Extract the [x, y] coordinate from the center of the cell holding the provided text.  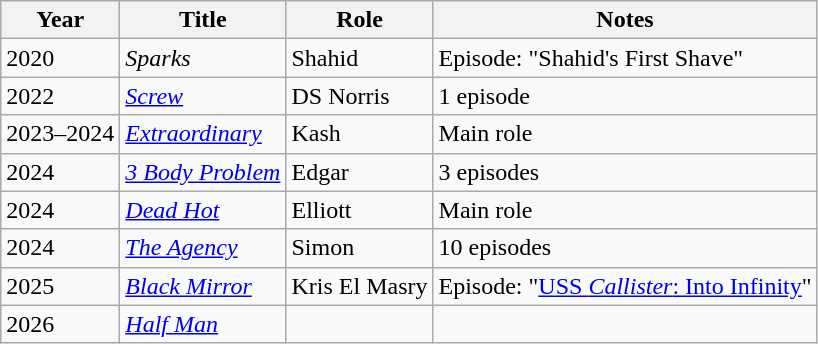
2023–2024 [60, 134]
Screw [203, 96]
Black Mirror [203, 286]
Episode: "Shahid's First Shave" [625, 58]
Half Man [203, 324]
Shahid [360, 58]
10 episodes [625, 248]
Title [203, 20]
Extraordinary [203, 134]
Dead Hot [203, 210]
Kris El Masry [360, 286]
Elliott [360, 210]
2022 [60, 96]
Sparks [203, 58]
2026 [60, 324]
Role [360, 20]
Simon [360, 248]
DS Norris [360, 96]
The Agency [203, 248]
Edgar [360, 172]
2025 [60, 286]
Episode: "USS Callister: Into Infinity" [625, 286]
3 Body Problem [203, 172]
Year [60, 20]
1 episode [625, 96]
Notes [625, 20]
3 episodes [625, 172]
2020 [60, 58]
Kash [360, 134]
